Scan for the cell matching the given text and deliver its [X, Y] coordinate at center. 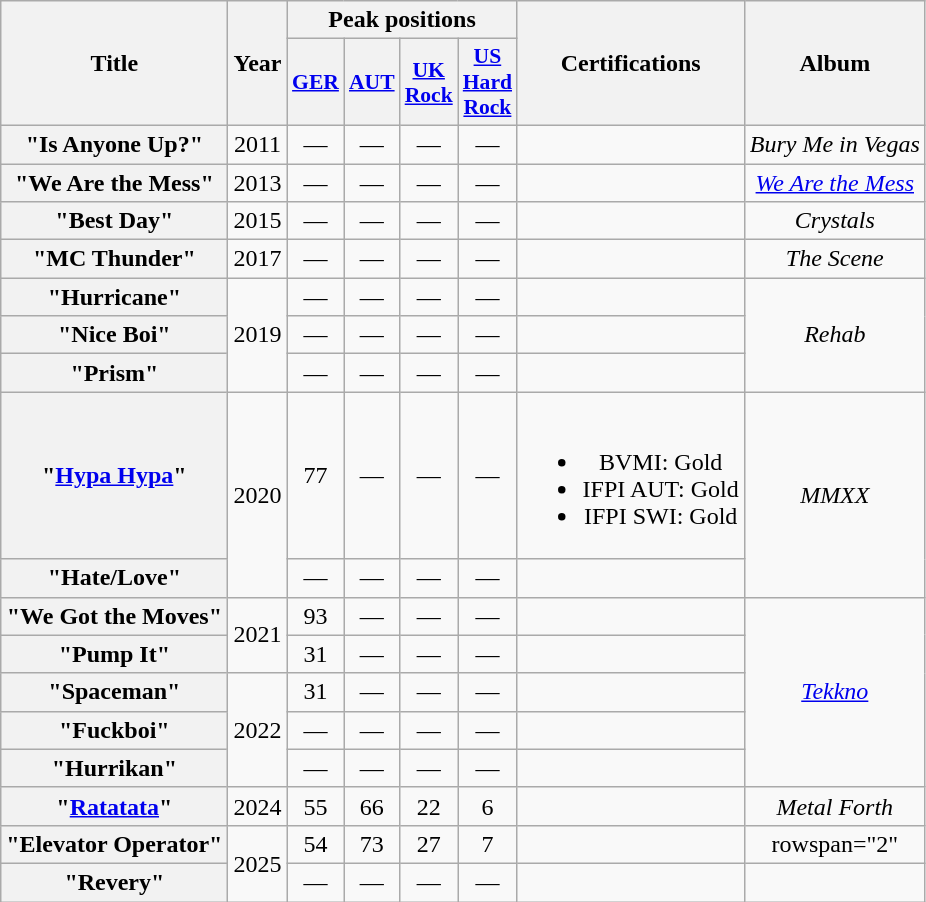
2017 [258, 259]
Rehab [834, 335]
"Revery" [114, 882]
The Scene [834, 259]
"Prism" [114, 373]
"Hurricane" [114, 297]
Bury Me in Vegas [834, 144]
2019 [258, 335]
2013 [258, 183]
Album [834, 64]
27 [429, 844]
7 [488, 844]
"Hurrikan" [114, 768]
Certifications [630, 64]
2021 [258, 635]
UKRock [429, 82]
AUT [372, 82]
We Are the Mess [834, 183]
2024 [258, 806]
73 [372, 844]
77 [316, 476]
"Spaceman" [114, 692]
Peak positions [402, 20]
2020 [258, 494]
6 [488, 806]
GER [316, 82]
93 [316, 616]
55 [316, 806]
Crystals [834, 221]
"Ratatata" [114, 806]
"Hypa Hypa" [114, 476]
USHard Rock [488, 82]
"Nice Boi" [114, 335]
Year [258, 64]
Metal Forth [834, 806]
MMXX [834, 494]
"Best Day" [114, 221]
"Elevator Operator" [114, 844]
"Is Anyone Up?" [114, 144]
"Pump It" [114, 654]
"We Got the Moves" [114, 616]
2015 [258, 221]
Title [114, 64]
2022 [258, 730]
2025 [258, 863]
66 [372, 806]
BVMI: GoldIFPI AUT: GoldIFPI SWI: Gold [630, 476]
"MC Thunder" [114, 259]
rowspan="2" [834, 844]
"Fuckboi" [114, 730]
Tekkno [834, 692]
2011 [258, 144]
"We Are the Mess" [114, 183]
"Hate/Love" [114, 578]
22 [429, 806]
54 [316, 844]
